Capture the cell that displays the provided text and extract its [x, y] central coordinate. 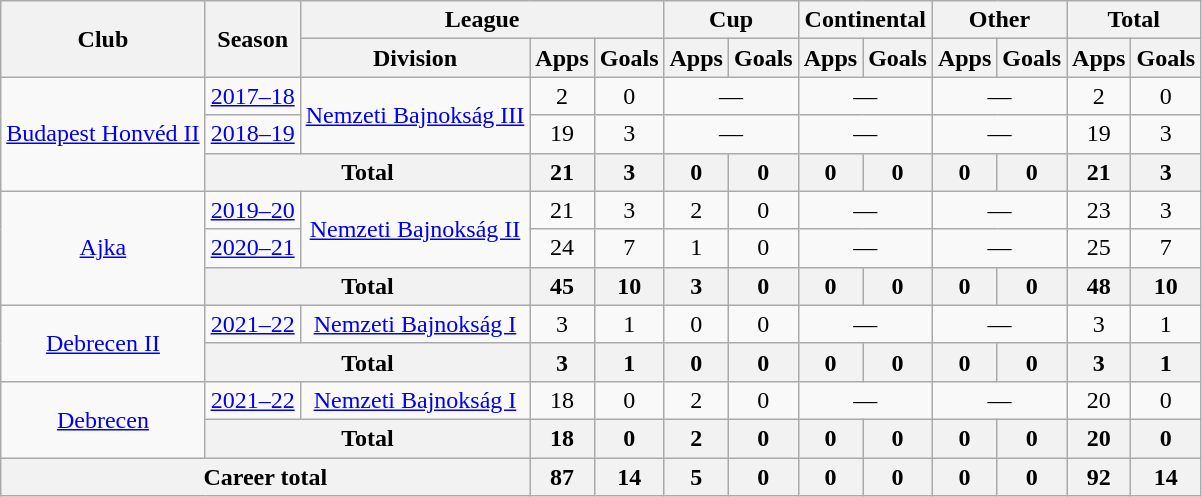
92 [1099, 477]
Nemzeti Bajnokság III [415, 115]
45 [562, 286]
5 [696, 477]
2018–19 [252, 134]
Cup [731, 20]
2017–18 [252, 96]
Continental [865, 20]
25 [1099, 248]
Ajka [103, 248]
48 [1099, 286]
Debrecen II [103, 343]
2020–21 [252, 248]
Career total [266, 477]
Budapest Honvéd II [103, 134]
Division [415, 58]
Debrecen [103, 419]
23 [1099, 210]
24 [562, 248]
Club [103, 39]
Season [252, 39]
87 [562, 477]
Other [999, 20]
2019–20 [252, 210]
League [482, 20]
Nemzeti Bajnokság II [415, 229]
